Pinpoint the cell where the given text exists, returning its (X, Y) midpoint coordinate. 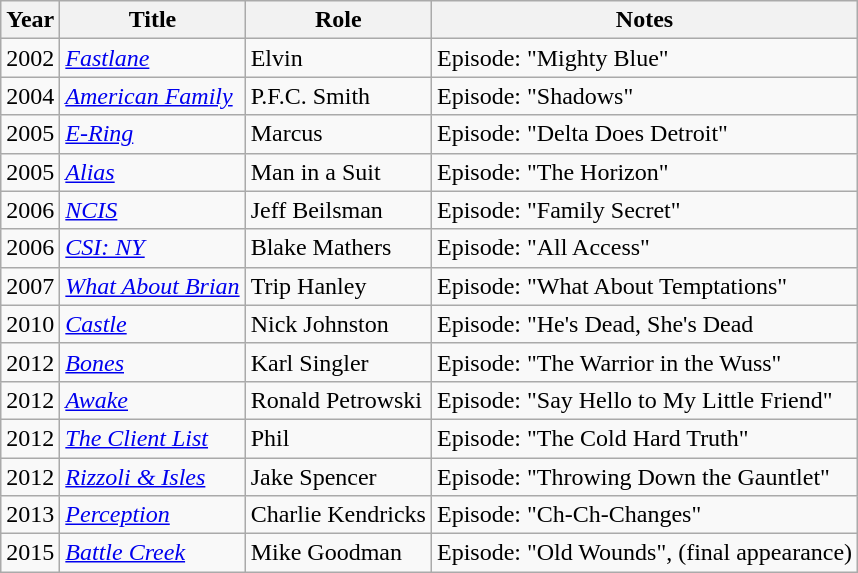
The Client List (152, 438)
Episode: "Family Secret" (644, 210)
Jeff Beilsman (338, 210)
Bones (152, 362)
Episode: "Old Wounds", (final appearance) (644, 553)
2015 (30, 553)
CSI: NY (152, 248)
Episode: "Delta Does Detroit" (644, 134)
Jake Spencer (338, 477)
Elvin (338, 58)
Episode: "The Warrior in the Wuss" (644, 362)
Episode: "Ch-Ch-Changes" (644, 515)
Charlie Kendricks (338, 515)
P.F.C. Smith (338, 96)
Perception (152, 515)
Alias (152, 172)
Episode: "Shadows" (644, 96)
Nick Johnston (338, 324)
Awake (152, 400)
Trip Hanley (338, 286)
Year (30, 20)
What About Brian (152, 286)
2004 (30, 96)
Rizzoli & Isles (152, 477)
Mike Goodman (338, 553)
Title (152, 20)
Episode: "He's Dead, She's Dead (644, 324)
Episode: "All Access" (644, 248)
Episode: "The Cold Hard Truth" (644, 438)
Episode: "The Horizon" (644, 172)
Marcus (338, 134)
American Family (152, 96)
Karl Singler (338, 362)
Episode: "What About Temptations" (644, 286)
E-Ring (152, 134)
Fastlane (152, 58)
Episode: "Throwing Down the Gauntlet" (644, 477)
Man in a Suit (338, 172)
Episode: "Say Hello to My Little Friend" (644, 400)
Episode: "Mighty Blue" (644, 58)
Notes (644, 20)
NCIS (152, 210)
Phil (338, 438)
2010 (30, 324)
2013 (30, 515)
Role (338, 20)
Ronald Petrowski (338, 400)
Battle Creek (152, 553)
Castle (152, 324)
Blake Mathers (338, 248)
2002 (30, 58)
2007 (30, 286)
